Provide the (x, y) coordinate of the cell's center where the given text is located.  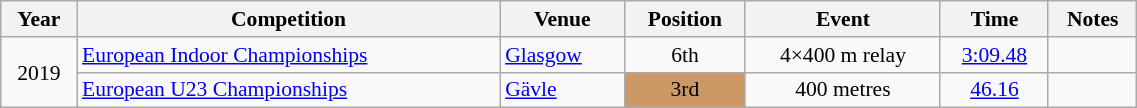
Position (684, 19)
2019 (39, 72)
European Indoor Championships (288, 55)
Event (842, 19)
Time (994, 19)
46.16 (994, 90)
Venue (562, 19)
Notes (1092, 19)
Year (39, 19)
Competition (288, 19)
European U23 Championships (288, 90)
3rd (684, 90)
3:09.48 (994, 55)
400 metres (842, 90)
Gävle (562, 90)
Glasgow (562, 55)
6th (684, 55)
4×400 m relay (842, 55)
